Provide the (x, y) coordinate of the cell's center where the given text is located.  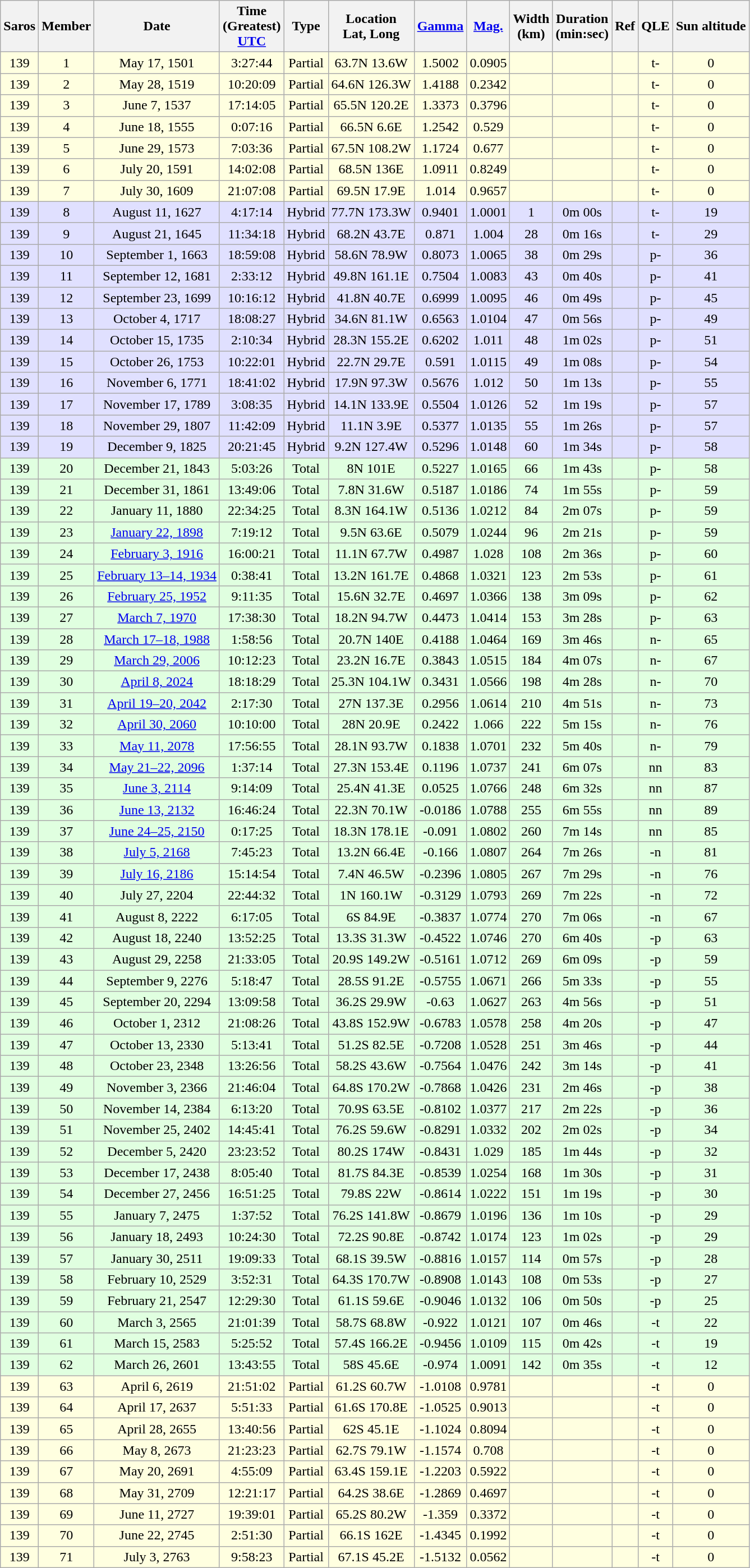
1.1724 (440, 148)
81.7S 84.3E (371, 1173)
September 9, 2276 (157, 981)
142 (531, 1365)
68 (66, 1493)
Duration(min:sec) (582, 26)
-0.7564 (440, 1066)
November 29, 1807 (157, 426)
1m 44s (582, 1151)
79.8S 22W (371, 1194)
May 20, 2691 (157, 1472)
51.2S 82.5E (371, 1045)
December 5, 2420 (157, 1151)
20.7N 140E (371, 639)
-0.5755 (440, 981)
1.0212 (488, 511)
58.6N 78.9W (371, 255)
July 16, 2186 (157, 874)
185 (531, 1151)
260 (531, 831)
August 21, 1645 (157, 233)
0m 35s (582, 1365)
1.0528 (488, 1045)
-0.8291 (440, 1130)
0.8249 (488, 169)
7m 26s (582, 852)
0.871 (440, 233)
0.591 (440, 362)
1.0476 (488, 1066)
1.0157 (488, 1258)
0.4473 (440, 617)
67.5N 108.2W (371, 148)
7m 06s (582, 916)
76.2S 141.8W (371, 1215)
June 22, 2745 (157, 1535)
3:52:31 (251, 1279)
Date (157, 26)
-0.9046 (440, 1300)
151 (531, 1194)
4m 28s (582, 682)
January 7, 2475 (157, 1215)
6 (66, 169)
July 27, 2204 (157, 895)
24 (66, 554)
70.9S 63.5E (371, 1109)
0.1196 (440, 767)
21 (66, 490)
66.5N 6.6E (371, 127)
63.4S 159.1E (371, 1472)
1m 30s (582, 1173)
0.9013 (488, 1408)
87 (711, 788)
-1.5132 (440, 1557)
5:03:26 (251, 468)
20:21:45 (251, 447)
17:38:30 (251, 617)
Width(km) (531, 26)
1m 26s (582, 426)
9 (66, 233)
1.0793 (488, 895)
5:25:52 (251, 1344)
37 (66, 831)
62.7S 79.1W (371, 1450)
7:19:12 (251, 532)
28.3N 155.2E (371, 340)
February 10, 2529 (157, 1279)
0.5676 (440, 383)
-0.7868 (440, 1087)
1m 34s (582, 447)
1.0766 (488, 788)
1.0332 (488, 1130)
-1.359 (440, 1514)
72 (711, 895)
1.0712 (488, 959)
1.0083 (488, 276)
-0.4522 (440, 938)
22:44:32 (251, 895)
136 (531, 1215)
241 (531, 767)
0.8073 (440, 255)
0m 53s (582, 1279)
28.5S 91.2E (371, 981)
68.1S 39.5W (371, 1258)
0.708 (488, 1450)
March 17–18, 1988 (157, 639)
0:38:41 (251, 575)
20 (66, 468)
0m 57s (582, 1258)
0.3431 (440, 682)
-0.8908 (440, 1279)
0m 49s (582, 298)
0.3796 (488, 105)
Mag. (488, 26)
1.0627 (488, 1002)
58.7S 68.8W (371, 1322)
34.6N 81.1W (371, 319)
10:12:23 (251, 661)
1.0165 (488, 468)
November 25, 2402 (157, 1130)
1.0774 (488, 916)
17.9N 97.3W (371, 383)
-0.922 (440, 1322)
7m 14s (582, 831)
69.5N 17.9E (371, 191)
5:13:41 (251, 1045)
58S 45.6E (371, 1365)
-0.2396 (440, 874)
22:34:25 (251, 511)
-0.8816 (440, 1258)
43.8S 152.9W (371, 1023)
58.2S 43.6W (371, 1066)
1.0115 (488, 362)
18:59:08 (251, 255)
222 (531, 725)
February 3, 1916 (157, 554)
1N 160.1W (371, 895)
2m 22s (582, 1109)
4m 07s (582, 661)
66.1S 162E (371, 1535)
June 7, 1537 (157, 105)
0m 16s (582, 233)
0.9657 (488, 191)
18.2N 94.7W (371, 617)
1.0135 (488, 426)
0m 46s (582, 1322)
June 24–25, 2150 (157, 831)
1.0671 (488, 981)
8 (66, 212)
1.0701 (488, 746)
Member (66, 26)
11:34:18 (251, 233)
64 (66, 1408)
115 (531, 1344)
28N 20.9E (371, 725)
1.0001 (488, 212)
28.1N 93.7W (371, 746)
0.3843 (440, 661)
1.004 (488, 233)
11:42:09 (251, 426)
210 (531, 703)
January 11, 1880 (157, 511)
18:08:27 (251, 319)
-1.0108 (440, 1386)
53 (66, 1173)
1.0091 (488, 1365)
39 (66, 874)
September 1, 1663 (157, 255)
17 (66, 404)
251 (531, 1045)
0.1992 (488, 1535)
13.2N 161.7E (371, 575)
114 (531, 1258)
10 (66, 255)
August 18, 2240 (157, 938)
21:51:02 (251, 1386)
1.0186 (488, 490)
LocationLat, Long (371, 26)
0.4868 (440, 575)
3m 28s (582, 617)
1.2542 (440, 127)
68.5N 136E (371, 169)
16:46:24 (251, 810)
-0.8539 (440, 1173)
-1.1574 (440, 1450)
1.3373 (440, 105)
41.8N 40.7E (371, 298)
1.0126 (488, 404)
25.3N 104.1W (371, 682)
15:14:54 (251, 874)
Ref (625, 26)
0.6202 (440, 340)
November 6, 1771 (157, 383)
-0.091 (440, 831)
0m 40s (582, 276)
0.2956 (440, 703)
April 8, 2024 (157, 682)
198 (531, 682)
1.0802 (488, 831)
0.6999 (440, 298)
64.3S 170.7W (371, 1279)
2 (66, 84)
October 26, 1753 (157, 362)
-0.9456 (440, 1344)
0.5377 (440, 426)
2m 07s (582, 511)
13.2N 66.4E (371, 852)
81 (711, 852)
1.0244 (488, 532)
June 29, 1573 (157, 148)
September 20, 2294 (157, 1002)
Time(Greatest)UTC (251, 26)
0.9781 (488, 1386)
July 3, 2763 (157, 1557)
3:27:44 (251, 63)
6S 84.9E (371, 916)
1.0121 (488, 1322)
248 (531, 788)
13:52:25 (251, 938)
1.0911 (440, 169)
May 17, 1501 (157, 63)
6m 40s (582, 938)
72.2S 90.8E (371, 1237)
0.677 (488, 148)
0.5922 (488, 1472)
107 (531, 1322)
March 3, 2565 (157, 1322)
9:58:23 (251, 1557)
4m 51s (582, 703)
0.2342 (488, 84)
0.2422 (440, 725)
258 (531, 1023)
9:11:35 (251, 596)
106 (531, 1300)
13:43:55 (251, 1365)
January 30, 2511 (157, 1258)
14 (66, 340)
11.1N 67.7W (371, 554)
168 (531, 1173)
0.0525 (440, 788)
1.012 (488, 383)
July 20, 1591 (157, 169)
40 (66, 895)
November 17, 1789 (157, 404)
1.0414 (488, 617)
21:08:26 (251, 1023)
21:07:08 (251, 191)
-1.2869 (440, 1493)
-1.0525 (440, 1408)
October 4, 1717 (157, 319)
23.2N 16.7E (371, 661)
169 (531, 639)
9.2N 127.4W (371, 447)
4 (66, 127)
May 11, 2078 (157, 746)
0.5079 (440, 532)
64.8S 170.2W (371, 1087)
1.4188 (440, 84)
1.028 (488, 554)
6m 32s (582, 788)
64.2S 38.6E (371, 1493)
-0.8742 (440, 1237)
56 (66, 1237)
0:17:25 (251, 831)
1.014 (440, 191)
December 9, 1825 (157, 447)
49.8N 161.1E (371, 276)
21:23:23 (251, 1450)
13.3S 31.3W (371, 938)
8N 101E (371, 468)
June 11, 2727 (157, 1514)
22.3N 70.1W (371, 810)
June 3, 2114 (157, 788)
18 (66, 426)
10:22:01 (251, 362)
202 (531, 1130)
October 15, 1735 (157, 340)
-0.5161 (440, 959)
March 15, 2583 (157, 1344)
61.1S 59.6E (371, 1300)
December 31, 1861 (157, 490)
1.0132 (488, 1300)
13:49:06 (251, 490)
10:20:09 (251, 84)
266 (531, 981)
36.2S 29.9W (371, 1002)
April 19–20, 2042 (157, 703)
11 (66, 276)
-1.4345 (440, 1535)
October 23, 2348 (157, 1066)
8.3N 164.1W (371, 511)
12:21:17 (251, 1493)
62S 45.1E (371, 1429)
231 (531, 1087)
89 (711, 810)
August 11, 1627 (157, 212)
4:55:09 (251, 1472)
264 (531, 852)
0.5136 (440, 511)
1.029 (488, 1151)
13 (66, 319)
2m 46s (582, 1087)
10:10:00 (251, 725)
64.6N 126.3W (371, 84)
1.0065 (488, 255)
35 (66, 788)
1.0737 (488, 767)
1.0321 (488, 575)
1.0143 (488, 1279)
71 (66, 1557)
18:18:29 (251, 682)
January 22, 1898 (157, 532)
1.0377 (488, 1109)
26 (66, 596)
April 28, 2655 (157, 1429)
19:39:01 (251, 1514)
0.6563 (440, 319)
14:02:08 (251, 169)
1m 10s (582, 1215)
1m 08s (582, 362)
1.0746 (488, 938)
October 1, 2312 (157, 1023)
10:24:30 (251, 1237)
7:03:36 (251, 148)
1.0566 (488, 682)
1m 13s (582, 383)
1.0515 (488, 661)
11.1N 3.9E (371, 426)
232 (531, 746)
73 (711, 703)
1.0805 (488, 874)
0:07:16 (251, 127)
2m 53s (582, 575)
March 7, 1970 (157, 617)
-0.8102 (440, 1109)
1.0174 (488, 1237)
138 (531, 596)
80.2S 174W (371, 1151)
16 (66, 383)
0.529 (488, 127)
-0.3129 (440, 895)
0.1838 (440, 746)
0.7504 (440, 276)
61.6S 170.8E (371, 1408)
0.8094 (488, 1429)
1.0464 (488, 639)
7:45:23 (251, 852)
255 (531, 810)
267 (531, 874)
3 (66, 105)
6:13:20 (251, 1109)
4m 56s (582, 1002)
12:29:30 (251, 1300)
6m 09s (582, 959)
42 (66, 938)
1.5002 (440, 63)
April 30, 2060 (157, 725)
3m 09s (582, 596)
85 (711, 831)
December 17, 2438 (157, 1173)
14:45:41 (251, 1130)
6m 07s (582, 767)
March 26, 2601 (157, 1365)
-1.2203 (440, 1472)
68.2N 43.7E (371, 233)
2:33:12 (251, 276)
6:17:05 (251, 916)
15 (66, 362)
61.2S 60.7W (371, 1386)
1.0196 (488, 1215)
-0.8431 (440, 1151)
QLE (656, 26)
18:41:02 (251, 383)
December 21, 1843 (157, 468)
4m 20s (582, 1023)
May 31, 2709 (157, 1493)
October 13, 2330 (157, 1045)
-0.8614 (440, 1194)
10:16:12 (251, 298)
21:33:05 (251, 959)
2m 21s (582, 532)
23 (66, 532)
9.5N 63.6E (371, 532)
21:01:39 (251, 1322)
0.5187 (440, 490)
18.3N 178.1E (371, 831)
September 12, 1681 (157, 276)
7m 29s (582, 874)
January 18, 2493 (157, 1237)
2:51:30 (251, 1535)
0m 42s (582, 1344)
7m 22s (582, 895)
263 (531, 1002)
13:09:58 (251, 1002)
-0.6783 (440, 1023)
7 (66, 191)
242 (531, 1066)
4:17:14 (251, 212)
August 8, 2222 (157, 916)
217 (531, 1109)
19:09:33 (251, 1258)
-0.63 (440, 1002)
1.0366 (488, 596)
0.3372 (488, 1514)
63.7N 13.6W (371, 63)
1.066 (488, 725)
2m 36s (582, 554)
17:56:55 (251, 746)
1.0109 (488, 1344)
65.2S 80.2W (371, 1514)
April 17, 2637 (157, 1408)
December 27, 2456 (157, 1194)
1.0426 (488, 1087)
74 (531, 490)
1m 55s (582, 490)
1.0788 (488, 810)
13:26:56 (251, 1066)
September 23, 1699 (157, 298)
67.1S 45.2E (371, 1557)
5m 33s (582, 981)
7.8N 31.6W (371, 490)
March 29, 2006 (157, 661)
-1.1024 (440, 1429)
0.5504 (440, 404)
November 14, 2384 (157, 1109)
0.0905 (488, 63)
8:05:40 (251, 1173)
83 (711, 767)
1:58:56 (251, 639)
13:40:56 (251, 1429)
5:51:33 (251, 1408)
15.6N 32.7E (371, 596)
0m 00s (582, 212)
14.1N 133.9E (371, 404)
-0.0186 (440, 810)
1.011 (488, 340)
16:00:21 (251, 554)
2:10:34 (251, 340)
5 (66, 148)
76.2S 59.6W (371, 1130)
22.7N 29.7E (371, 362)
1.0095 (488, 298)
96 (531, 532)
1.0614 (488, 703)
0.5227 (440, 468)
-0.166 (440, 852)
0.0562 (488, 1557)
-0.974 (440, 1365)
57.4S 166.2E (371, 1344)
5m 15s (582, 725)
July 30, 1609 (157, 191)
9:14:09 (251, 788)
1:37:14 (251, 767)
33 (66, 746)
1.0104 (488, 319)
1.0254 (488, 1173)
153 (531, 617)
May 8, 2673 (157, 1450)
June 13, 2132 (157, 810)
August 29, 2258 (157, 959)
February 25, 1952 (157, 596)
5:18:47 (251, 981)
1.0578 (488, 1023)
23:23:52 (251, 1151)
-0.8679 (440, 1215)
3:08:35 (251, 404)
May 21–22, 2096 (157, 767)
February 21, 2547 (157, 1300)
July 5, 2168 (157, 852)
7.4N 46.5W (371, 874)
Saros (20, 26)
0.9401 (440, 212)
79 (711, 746)
20.9S 149.2W (371, 959)
1.0807 (488, 852)
27N 137.3E (371, 703)
84 (531, 511)
77.7N 173.3W (371, 212)
April 6, 2619 (157, 1386)
16:51:25 (251, 1194)
1.0148 (488, 447)
November 3, 2366 (157, 1087)
17:14:05 (251, 105)
27.3N 153.4E (371, 767)
Sun altitude (711, 26)
69 (66, 1514)
Gamma (440, 26)
May 28, 1519 (157, 84)
2m 02s (582, 1130)
21:46:04 (251, 1087)
0.4188 (440, 639)
25.4N 41.3E (371, 788)
2:17:30 (251, 703)
0m 56s (582, 319)
184 (531, 661)
5m 40s (582, 746)
6m 55s (582, 810)
Type (306, 26)
February 13–14, 1934 (157, 575)
0.5296 (440, 447)
1m 43s (582, 468)
0.4987 (440, 554)
0m 29s (582, 255)
65.5N 120.2E (371, 105)
June 18, 1555 (157, 127)
-0.3837 (440, 916)
0m 50s (582, 1300)
-0.7208 (440, 1045)
1:37:52 (251, 1215)
3m 14s (582, 1066)
1.0222 (488, 1194)
